Find where the given text appears and provide that cell's center as [X, Y] coordinate. 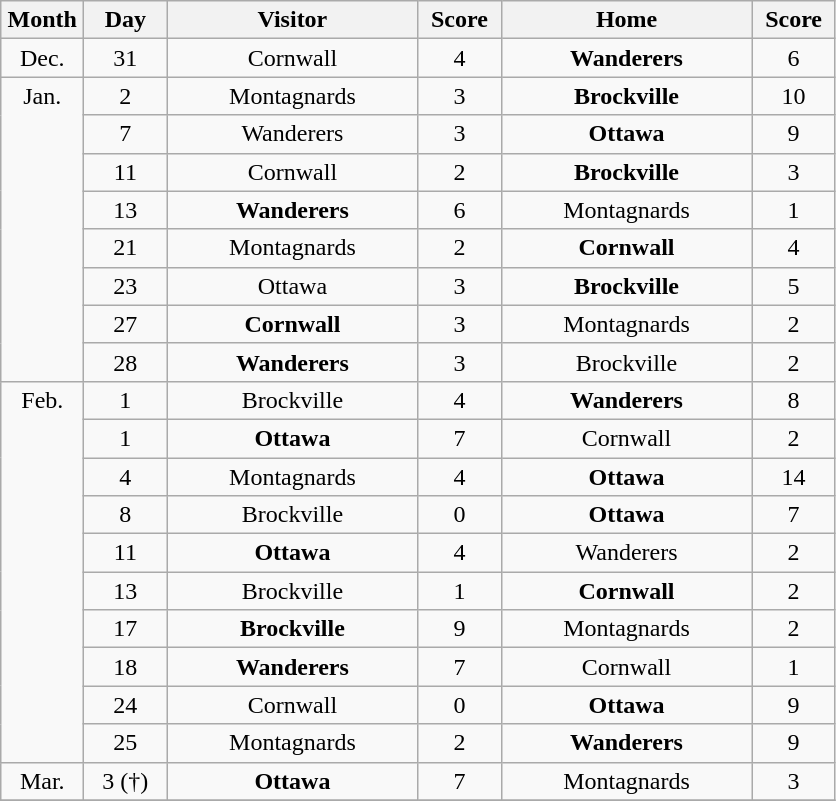
25 [126, 743]
Home [626, 20]
Day [126, 20]
18 [126, 667]
Dec. [42, 58]
Month [42, 20]
17 [126, 629]
Mar. [42, 781]
27 [126, 324]
23 [126, 286]
21 [126, 248]
14 [794, 477]
Jan. [42, 229]
28 [126, 362]
24 [126, 705]
Visitor [292, 20]
10 [794, 96]
Feb. [42, 572]
31 [126, 58]
5 [794, 286]
3 (†) [126, 781]
